Pinpoint the cell where the given text exists, returning its (X, Y) midpoint coordinate. 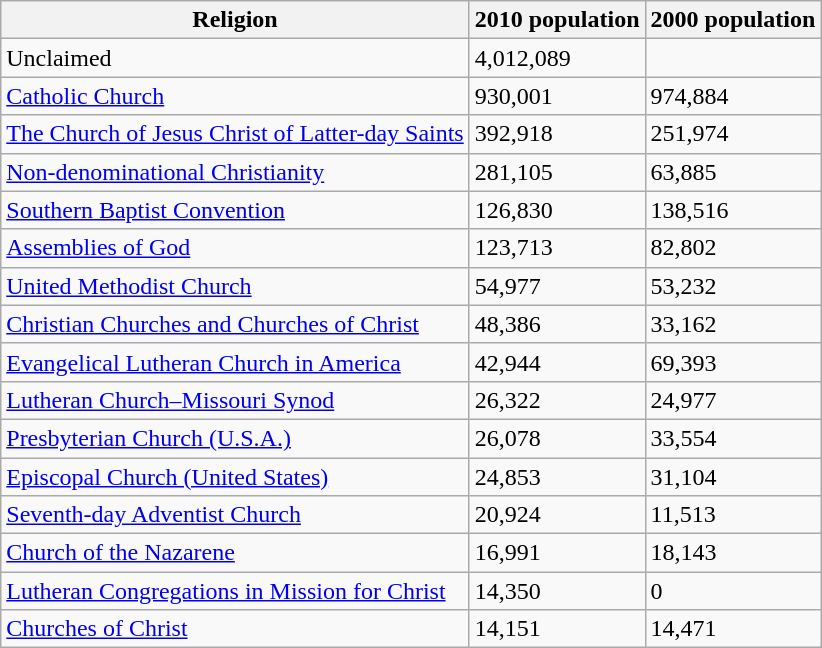
24,853 (557, 477)
33,554 (733, 438)
Church of the Nazarene (235, 553)
31,104 (733, 477)
20,924 (557, 515)
2010 population (557, 20)
Episcopal Church (United States) (235, 477)
33,162 (733, 324)
69,393 (733, 362)
16,991 (557, 553)
4,012,089 (557, 58)
26,322 (557, 400)
54,977 (557, 286)
42,944 (557, 362)
Religion (235, 20)
The Church of Jesus Christ of Latter-day Saints (235, 134)
14,350 (557, 591)
Assemblies of God (235, 248)
14,471 (733, 629)
974,884 (733, 96)
Catholic Church (235, 96)
Seventh-day Adventist Church (235, 515)
Lutheran Congregations in Mission for Christ (235, 591)
138,516 (733, 210)
Unclaimed (235, 58)
26,078 (557, 438)
0 (733, 591)
Churches of Christ (235, 629)
11,513 (733, 515)
Presbyterian Church (U.S.A.) (235, 438)
251,974 (733, 134)
281,105 (557, 172)
18,143 (733, 553)
Lutheran Church–Missouri Synod (235, 400)
392,918 (557, 134)
Southern Baptist Convention (235, 210)
123,713 (557, 248)
24,977 (733, 400)
United Methodist Church (235, 286)
14,151 (557, 629)
2000 population (733, 20)
63,885 (733, 172)
82,802 (733, 248)
48,386 (557, 324)
Christian Churches and Churches of Christ (235, 324)
126,830 (557, 210)
930,001 (557, 96)
53,232 (733, 286)
Non-denominational Christianity (235, 172)
Evangelical Lutheran Church in America (235, 362)
